Return [x, y] of the center of cell containing provided text 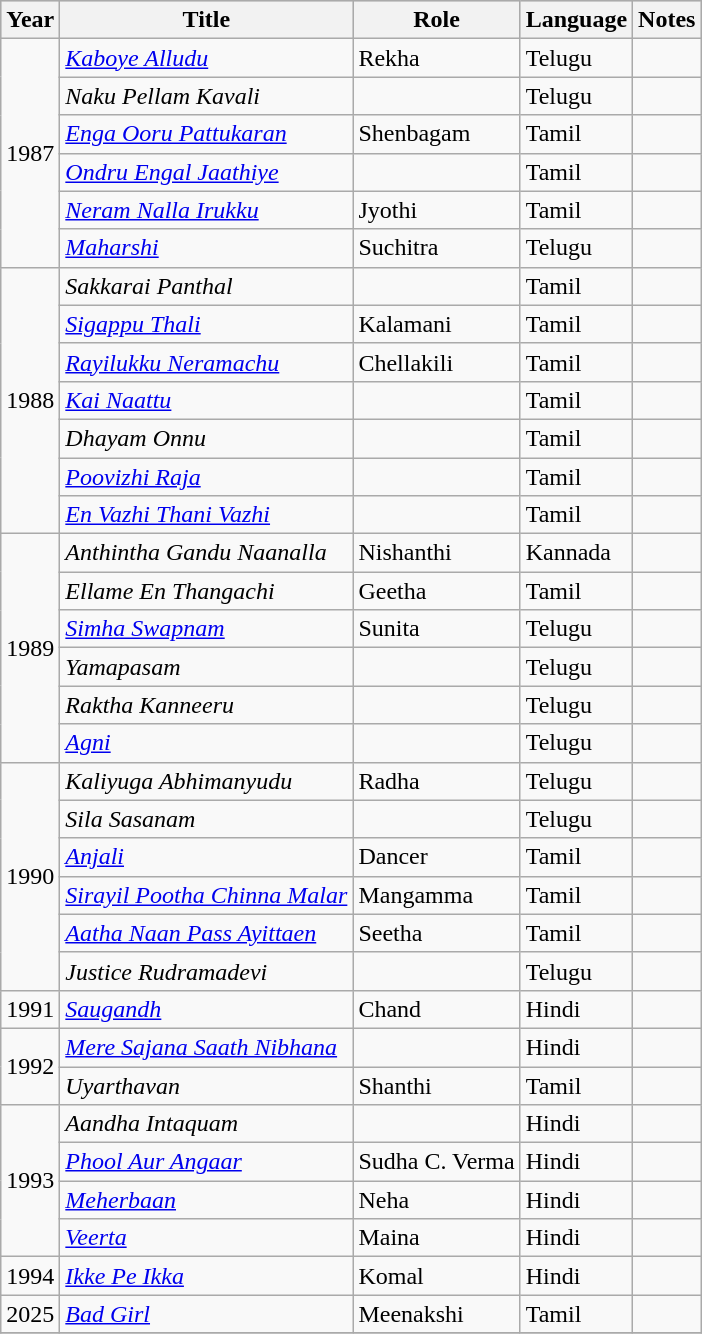
Sirayil Pootha Chinna Malar [206, 895]
Mere Sajana Saath Nibhana [206, 1047]
Kannada [576, 553]
Role [436, 20]
En Vazhi Thani Vazhi [206, 515]
Notes [667, 20]
Sunita [436, 629]
1991 [30, 1009]
Justice Rudramadevi [206, 971]
Veerta [206, 1238]
Neha [436, 1200]
Aatha Naan Pass Ayittaen [206, 933]
Dancer [436, 857]
Saugandh [206, 1009]
Sakkarai Panthal [206, 286]
Neram Nalla Irukku [206, 210]
Maharshi [206, 248]
Suchitra [436, 248]
Meenakshi [436, 1314]
Poovizhi Raja [206, 477]
Jyothi [436, 210]
Ondru Engal Jaathiye [206, 172]
1988 [30, 400]
1993 [30, 1181]
Mangamma [436, 895]
Rekha [436, 58]
Anjali [206, 857]
Shenbagam [436, 134]
Kai Naattu [206, 400]
Year [30, 20]
Ellame En Thangachi [206, 591]
Dhayam Onnu [206, 438]
Simha Swapnam [206, 629]
Seetha [436, 933]
Kalamani [436, 324]
Radha [436, 781]
Ikke Pe Ikka [206, 1276]
1987 [30, 153]
Geetha [436, 591]
Komal [436, 1276]
Nishanthi [436, 553]
Kaboye Alludu [206, 58]
Sigappu Thali [206, 324]
Phool Aur Angaar [206, 1162]
Enga Ooru Pattukaran [206, 134]
Language [576, 20]
Naku Pellam Kavali [206, 96]
Kaliyuga Abhimanyudu [206, 781]
2025 [30, 1314]
Maina [436, 1238]
Raktha Kanneeru [206, 705]
Sudha C. Verma [436, 1162]
Aandha Intaquam [206, 1124]
Sila Sasanam [206, 819]
Anthintha Gandu Naanalla [206, 553]
1992 [30, 1066]
Bad Girl [206, 1314]
Chellakili [436, 362]
Shanthi [436, 1085]
1990 [30, 876]
1989 [30, 648]
Yamapasam [206, 667]
Rayilukku Neramachu [206, 362]
1994 [30, 1276]
Agni [206, 743]
Uyarthavan [206, 1085]
Title [206, 20]
Chand [436, 1009]
Meherbaan [206, 1200]
